Detect which cell encompasses the target text, then output its [X, Y] center coordinate. 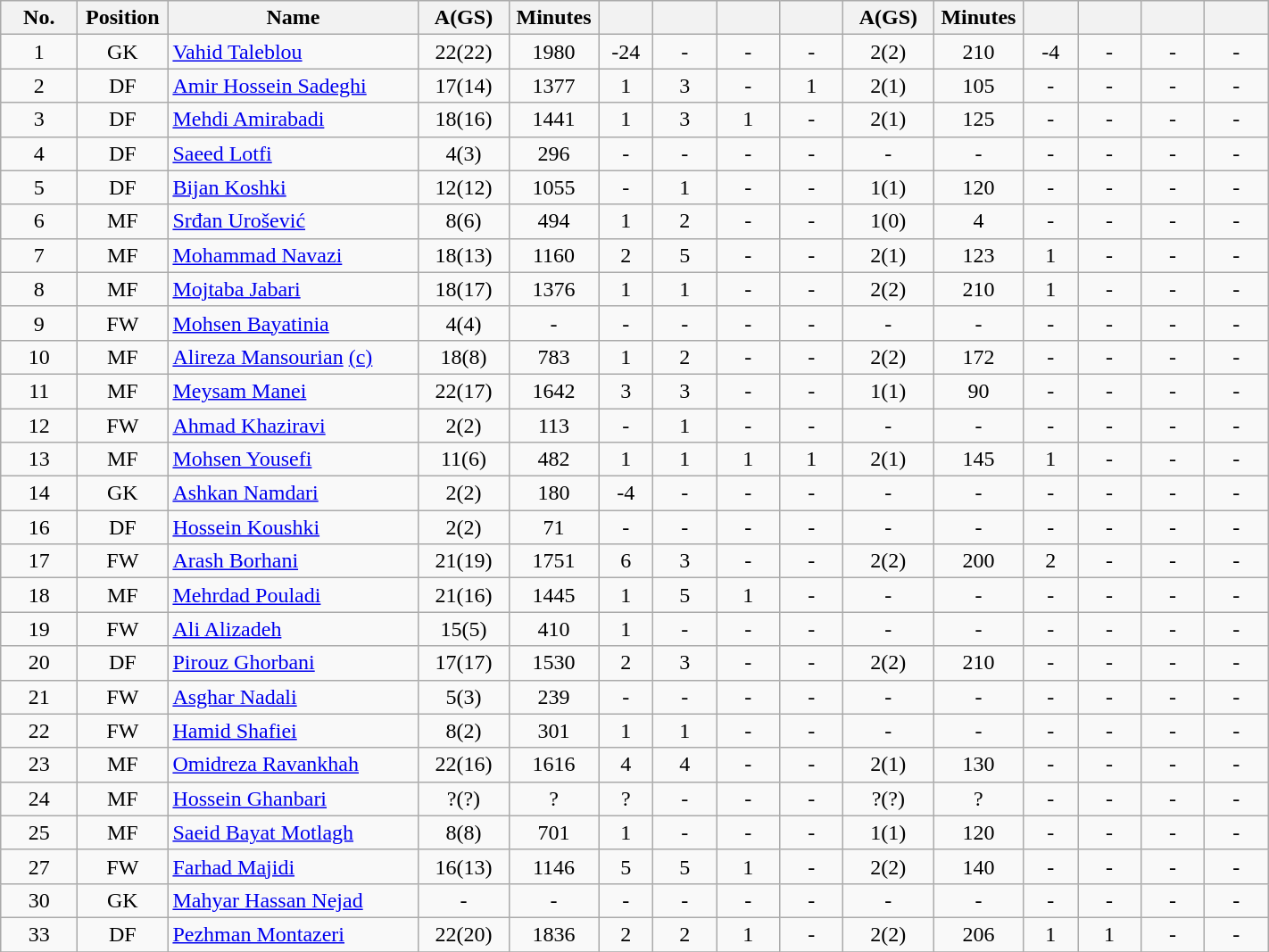
Hossein Ghanbari [293, 799]
19 [39, 629]
1441 [553, 120]
Position [123, 18]
1642 [553, 391]
Mojtaba Jabari [293, 289]
10 [39, 357]
9 [39, 323]
18 [39, 595]
27 [39, 866]
1(0) [889, 221]
7 [39, 255]
Mehrdad Pouladi [293, 595]
1146 [553, 866]
Omidreza Ravankhah [293, 765]
140 [978, 866]
17(17) [464, 663]
8 [39, 289]
Bijan Koshki [293, 187]
23 [39, 765]
296 [553, 153]
90 [978, 391]
18(17) [464, 289]
482 [553, 459]
1980 [553, 52]
410 [553, 629]
11 [39, 391]
Alireza Mansourian (c) [293, 357]
4(4) [464, 323]
1445 [553, 595]
105 [978, 86]
13 [39, 459]
1377 [553, 86]
Asghar Nadali [293, 697]
200 [978, 561]
Hossein Koushki [293, 527]
Saeid Bayat Motlagh [293, 832]
17(14) [464, 86]
18(16) [464, 120]
18(13) [464, 255]
1836 [553, 934]
22(20) [464, 934]
16 [39, 527]
Arash Borhani [293, 561]
21 [39, 697]
25 [39, 832]
15(5) [464, 629]
33 [39, 934]
20 [39, 663]
172 [978, 357]
8(2) [464, 731]
8(6) [464, 221]
5(3) [464, 697]
Mohsen Yousefi [293, 459]
17 [39, 561]
Hamid Shafiei [293, 731]
22(16) [464, 765]
125 [978, 120]
Vahid Taleblou [293, 52]
Mahyar Hassan Nejad [293, 900]
30 [39, 900]
123 [978, 255]
145 [978, 459]
113 [553, 426]
1751 [553, 561]
Mehdi Amirabadi [293, 120]
1376 [553, 289]
No. [39, 18]
Srđan Urošević [293, 221]
4(3) [464, 153]
701 [553, 832]
239 [553, 697]
21(16) [464, 595]
22(17) [464, 391]
783 [553, 357]
1055 [553, 187]
71 [553, 527]
Ashkan Namdari [293, 493]
11(6) [464, 459]
494 [553, 221]
Amir Hossein Sadeghi [293, 86]
Name [293, 18]
130 [978, 765]
14 [39, 493]
16(13) [464, 866]
Meysam Manei [293, 391]
-24 [626, 52]
Pezhman Montazeri [293, 934]
Farhad Majidi [293, 866]
Pirouz Ghorbani [293, 663]
Ali Alizadeh [293, 629]
1530 [553, 663]
1616 [553, 765]
18(8) [464, 357]
180 [553, 493]
22 [39, 731]
Saeed Lotfi [293, 153]
8(8) [464, 832]
21(19) [464, 561]
22(22) [464, 52]
24 [39, 799]
Mohsen Bayatinia [293, 323]
Ahmad Khaziravi [293, 426]
12 [39, 426]
1160 [553, 255]
12(12) [464, 187]
206 [978, 934]
301 [553, 731]
Mohammad Navazi [293, 255]
